Find where the given text appears and provide that cell's center as (x, y) coordinate. 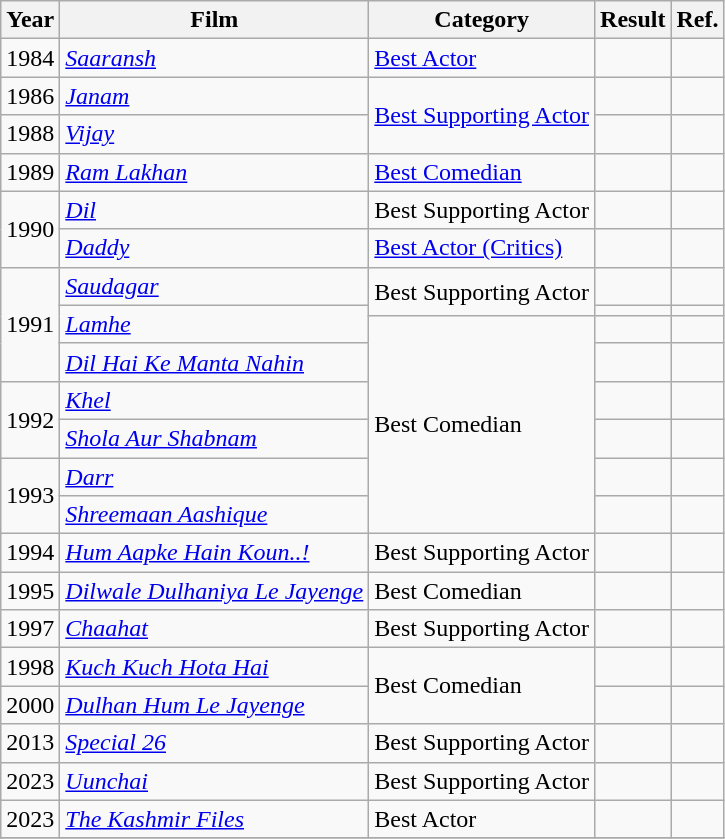
1990 (30, 229)
1984 (30, 58)
1992 (30, 419)
Khel (214, 400)
1986 (30, 96)
Shola Aur Shabnam (214, 438)
Darr (214, 477)
Special 26 (214, 743)
Dilwale Dulhaniya Le Jayenge (214, 591)
2000 (30, 705)
Uunchai (214, 781)
Ram Lakhan (214, 172)
Dil (214, 210)
Lamhe (214, 324)
1994 (30, 553)
Chaahat (214, 629)
Saudagar (214, 286)
Dulhan Hum Le Jayenge (214, 705)
Kuch Kuch Hota Hai (214, 667)
Daddy (214, 248)
Vijay (214, 134)
The Kashmir Files (214, 819)
2013 (30, 743)
1998 (30, 667)
1993 (30, 496)
Year (30, 20)
1995 (30, 591)
Film (214, 20)
Janam (214, 96)
Category (482, 20)
Ref. (698, 20)
Saaransh (214, 58)
1991 (30, 324)
1989 (30, 172)
Hum Aapke Hain Koun..! (214, 553)
1988 (30, 134)
Shreemaan Aashique (214, 515)
Best Actor (Critics) (482, 248)
Result (633, 20)
1997 (30, 629)
Dil Hai Ke Manta Nahin (214, 362)
